Return the (X, Y) coordinate for the center point of the cell that contains the specified text.  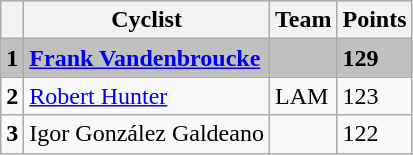
LAM (303, 96)
122 (374, 134)
129 (374, 58)
Robert Hunter (147, 96)
1 (12, 58)
Team (303, 20)
3 (12, 134)
Frank Vandenbroucke (147, 58)
Cyclist (147, 20)
2 (12, 96)
Points (374, 20)
123 (374, 96)
Igor González Galdeano (147, 134)
